Capture the cell that displays the provided text and extract its [X, Y] central coordinate. 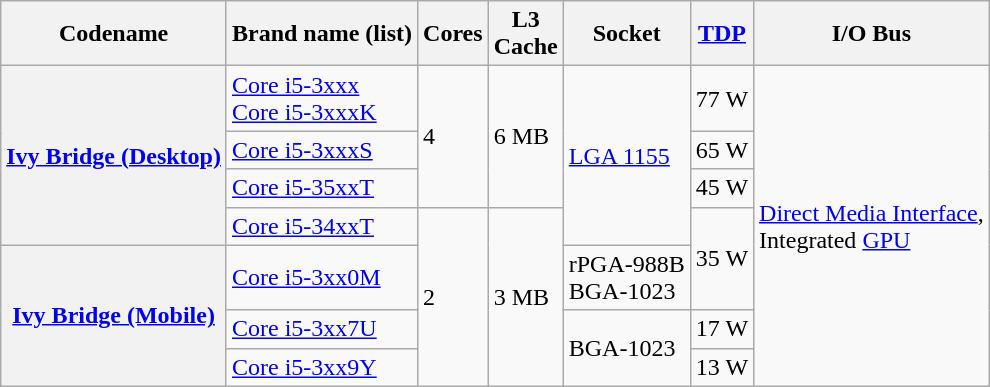
17 W [722, 329]
Ivy Bridge (Mobile) [114, 316]
Cores [454, 34]
Core i5-3xx0M [322, 278]
Core i5-3xx9Y [322, 367]
Codename [114, 34]
L3Cache [526, 34]
Core i5-35xxT [322, 188]
rPGA-988BBGA-1023 [626, 278]
Core i5-3xxxS [322, 150]
2 [454, 296]
6 MB [526, 136]
45 W [722, 188]
13 W [722, 367]
Direct Media Interface,Integrated GPU [872, 226]
Core i5-3xxxCore i5-3xxxK [322, 98]
I/O Bus [872, 34]
LGA 1155 [626, 156]
BGA-1023 [626, 348]
3 MB [526, 296]
Core i5-34xxT [322, 226]
65 W [722, 150]
35 W [722, 258]
77 W [722, 98]
Core i5-3xx7U [322, 329]
4 [454, 136]
TDP [722, 34]
Brand name (list) [322, 34]
Ivy Bridge (Desktop) [114, 156]
Socket [626, 34]
